Find where the given text appears and provide that cell's center as (X, Y) coordinate. 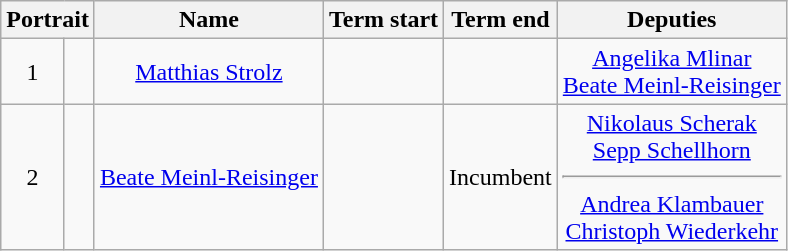
2 (32, 177)
Portrait (48, 20)
1 (32, 72)
Incumbent (501, 177)
Beate Meinl-Reisinger (208, 177)
Angelika MlinarBeate Meinl-Reisinger (672, 72)
Term end (501, 20)
Term start (383, 20)
Name (208, 20)
Nikolaus ScherakSepp SchellhornAndrea KlambauerChristoph Wiederkehr (672, 177)
Deputies (672, 20)
Matthias Strolz (208, 72)
